Extract the (x, y) coordinate from the center of the cell holding the provided text.  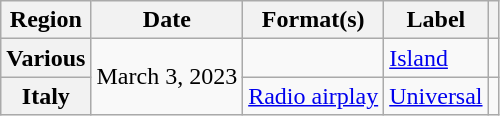
Region (46, 20)
Various (46, 58)
Format(s) (314, 20)
Universal (436, 96)
Label (436, 20)
Italy (46, 96)
Island (436, 58)
Radio airplay (314, 96)
March 3, 2023 (167, 77)
Date (167, 20)
